Return (X, Y) of the center of cell containing provided text 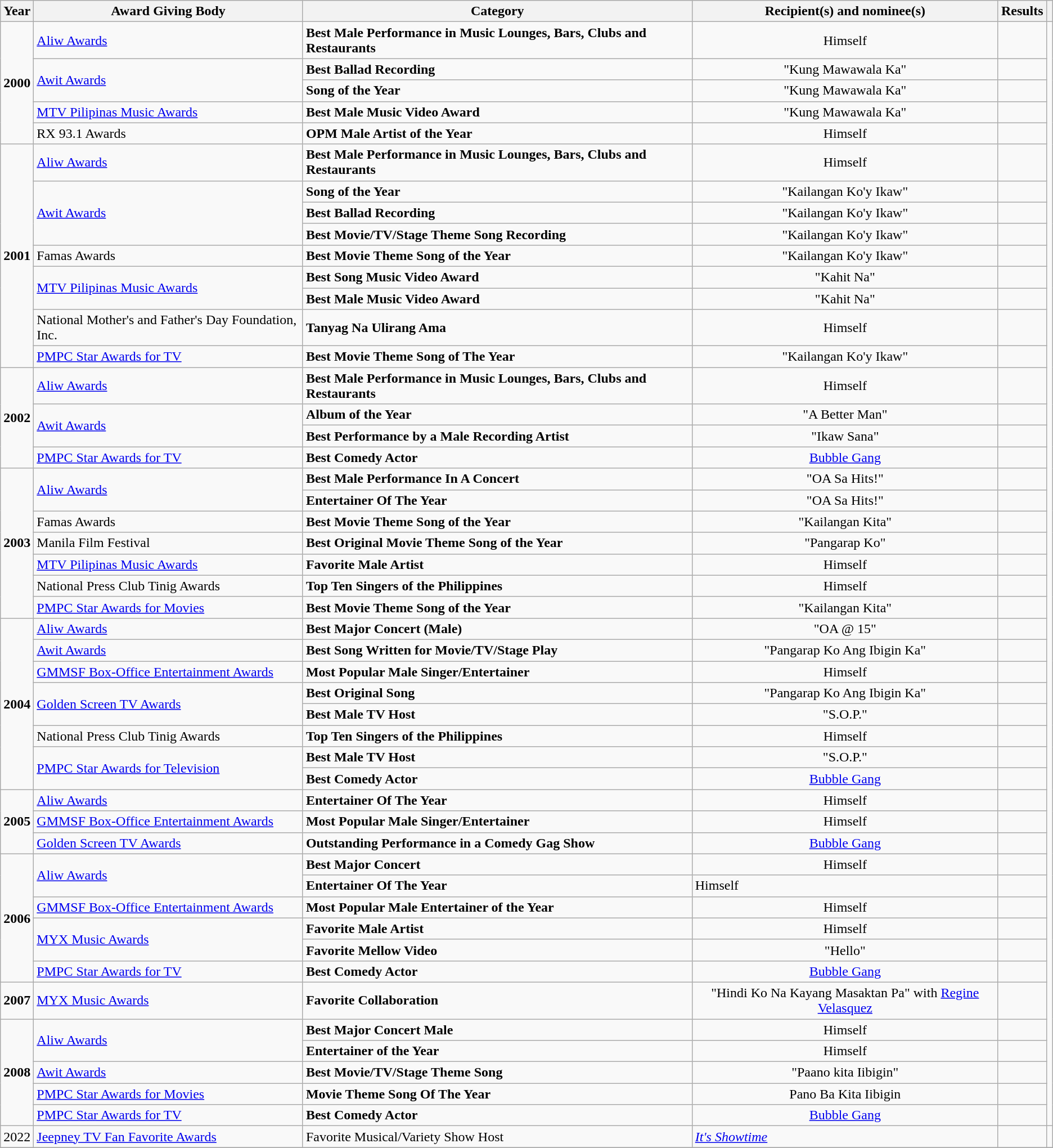
Manila Film Festival (169, 543)
Movie Theme Song Of The Year (497, 1094)
Award Giving Body (169, 11)
Results (1022, 11)
2006 (17, 918)
"A Better Man" (845, 415)
2003 (17, 543)
Best Movie/TV/Stage Theme Song Recording (497, 234)
Favorite Mellow Video (497, 950)
2001 (17, 255)
Most Popular Male Entertainer of the Year (497, 907)
It's Showtime (845, 1137)
Year (17, 11)
2005 (17, 822)
Best Performance by a Male Recording Artist (497, 436)
2008 (17, 1072)
PMPC Star Awards for Television (169, 768)
Best Song Music Video Award (497, 277)
"Ikaw Sana" (845, 436)
Entertainer of the Year (497, 1051)
RX 93.1 Awards (169, 133)
Best Song Written for Movie/TV/Stage Play (497, 650)
Best Major Concert Male (497, 1029)
Best Major Concert (Male) (497, 629)
Tanyag Na Ulirang Ama (497, 328)
2004 (17, 703)
Favorite Collaboration (497, 1001)
"Paano kita Iibigin" (845, 1073)
2022 (17, 1137)
Best Movie/TV/Stage Theme Song (497, 1073)
"Hindi Ko Na Kayang Masaktan Pa" with Regine Velasquez (845, 1001)
2000 (17, 83)
Recipient(s) and nominee(s) (845, 11)
Pano Ba Kita Iibigin (845, 1094)
Jeepney TV Fan Favorite Awards (169, 1137)
OPM Male Artist of the Year (497, 133)
2007 (17, 1001)
Album of the Year (497, 415)
Category (497, 11)
Best Major Concert (497, 864)
2002 (17, 418)
Best Movie Theme Song of The Year (497, 357)
"Hello" (845, 950)
"OA @ 15" (845, 629)
Best Male Performance In A Concert (497, 479)
National Mother's and Father's Day Foundation, Inc. (169, 328)
Outstanding Performance in a Comedy Gag Show (497, 843)
Best Original Movie Theme Song of the Year (497, 543)
Best Original Song (497, 693)
"Pangarap Ko" (845, 543)
Favorite Musical/Variety Show Host (497, 1137)
